Search for the cell housing the specified text and yield its [X, Y] center coordinate. 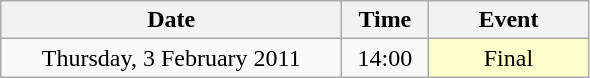
Date [172, 20]
14:00 [385, 58]
Final [508, 58]
Time [385, 20]
Thursday, 3 February 2011 [172, 58]
Event [508, 20]
